Find where the given text appears and provide that cell's center as [X, Y] coordinate. 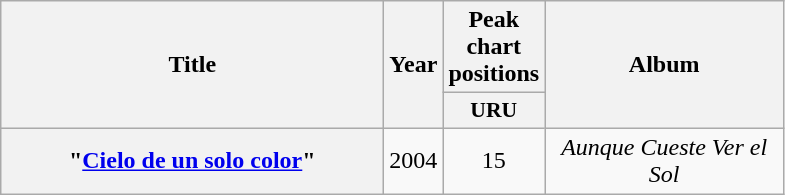
Album [664, 65]
Peak chart positions [494, 47]
2004 [414, 160]
"Cielo de un solo color" [192, 160]
15 [494, 160]
URU [494, 111]
Title [192, 65]
Aunque Cueste Ver el Sol [664, 160]
Year [414, 65]
